Determine the (X, Y) coordinate at the center of the cell enclosing the given text.  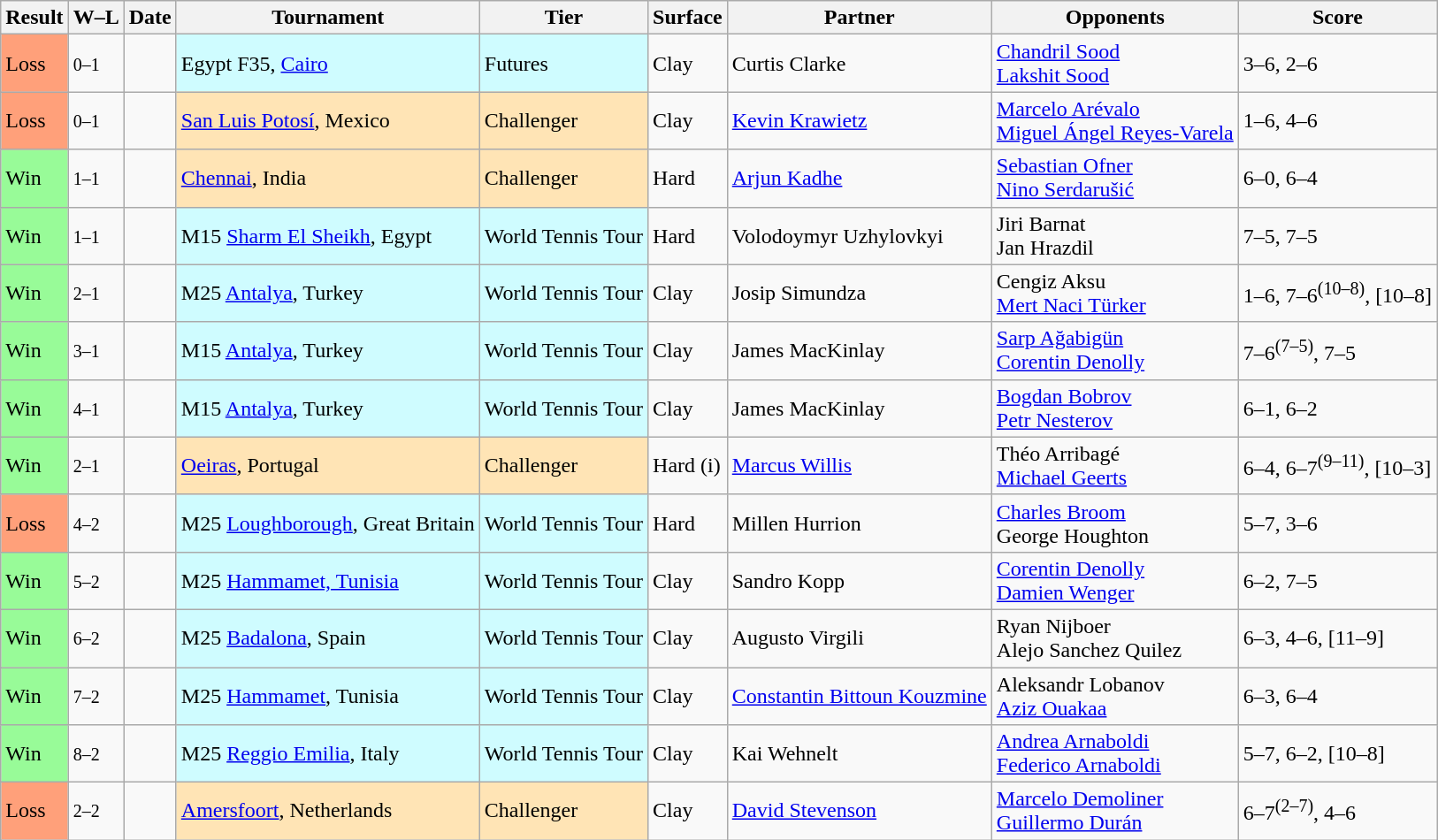
Marcus Willis (860, 465)
Curtis Clarke (860, 64)
Chennai, India (327, 179)
8–2 (96, 753)
Sandro Kopp (860, 580)
W–L (96, 18)
6–2 (96, 638)
Futures (563, 64)
5–2 (96, 580)
David Stevenson (860, 812)
7–6(7–5), 7–5 (1337, 350)
Sarp Ağabigün Corentin Denolly (1114, 350)
Kevin Krawietz (860, 120)
Andrea Arnaboldi Federico Arnaboldi (1114, 753)
5–7, 6–2, [10–8] (1337, 753)
6–4, 6–7(9–11), [10–3] (1337, 465)
Result (34, 18)
Score (1337, 18)
Charles Broom George Houghton (1114, 523)
4–1 (96, 409)
6–2, 7–5 (1337, 580)
Josip Simundza (860, 294)
3–1 (96, 350)
Bogdan Bobrov Petr Nesterov (1114, 409)
Chandril Sood Lakshit Sood (1114, 64)
Constantin Bittoun Kouzmine (860, 695)
M25 Reggio Emilia, Italy (327, 753)
Egypt F35, Cairo (327, 64)
Théo Arribagé Michael Geerts (1114, 465)
San Luis Potosí, Mexico (327, 120)
Marcelo Arévalo Miguel Ángel Reyes-Varela (1114, 120)
Augusto Virgili (860, 638)
Ryan Nijboer Alejo Sanchez Quilez (1114, 638)
Sebastian Ofner Nino Serdarušić (1114, 179)
Hard (i) (688, 465)
Oeiras, Portugal (327, 465)
M15 Sharm El Sheikh, Egypt (327, 235)
6–3, 6–4 (1337, 695)
M25 Loughborough, Great Britain (327, 523)
Volodoymyr Uzhylovkyi (860, 235)
6–7(2–7), 4–6 (1337, 812)
6–1, 6–2 (1337, 409)
Jiri Barnat Jan Hrazdil (1114, 235)
Arjun Kadhe (860, 179)
M25 Antalya, Turkey (327, 294)
3–6, 2–6 (1337, 64)
Amersfoort, Netherlands (327, 812)
2–2 (96, 812)
6–0, 6–4 (1337, 179)
Surface (688, 18)
7–5, 7–5 (1337, 235)
1–6, 4–6 (1337, 120)
1–6, 7–6(10–8), [10–8] (1337, 294)
5–7, 3–6 (1337, 523)
Date (150, 18)
Corentin Denolly Damien Wenger (1114, 580)
Aleksandr Lobanov Aziz Ouakaa (1114, 695)
6–3, 4–6, [11–9] (1337, 638)
4–2 (96, 523)
Millen Hurrion (860, 523)
Tier (563, 18)
Kai Wehnelt (860, 753)
Marcelo Demoliner Guillermo Durán (1114, 812)
Partner (860, 18)
7–2 (96, 695)
Cengiz Aksu Mert Naci Türker (1114, 294)
M25 Badalona, Spain (327, 638)
Opponents (1114, 18)
Tournament (327, 18)
